Return the [x, y] coordinate for the center point of the cell that contains the specified text.  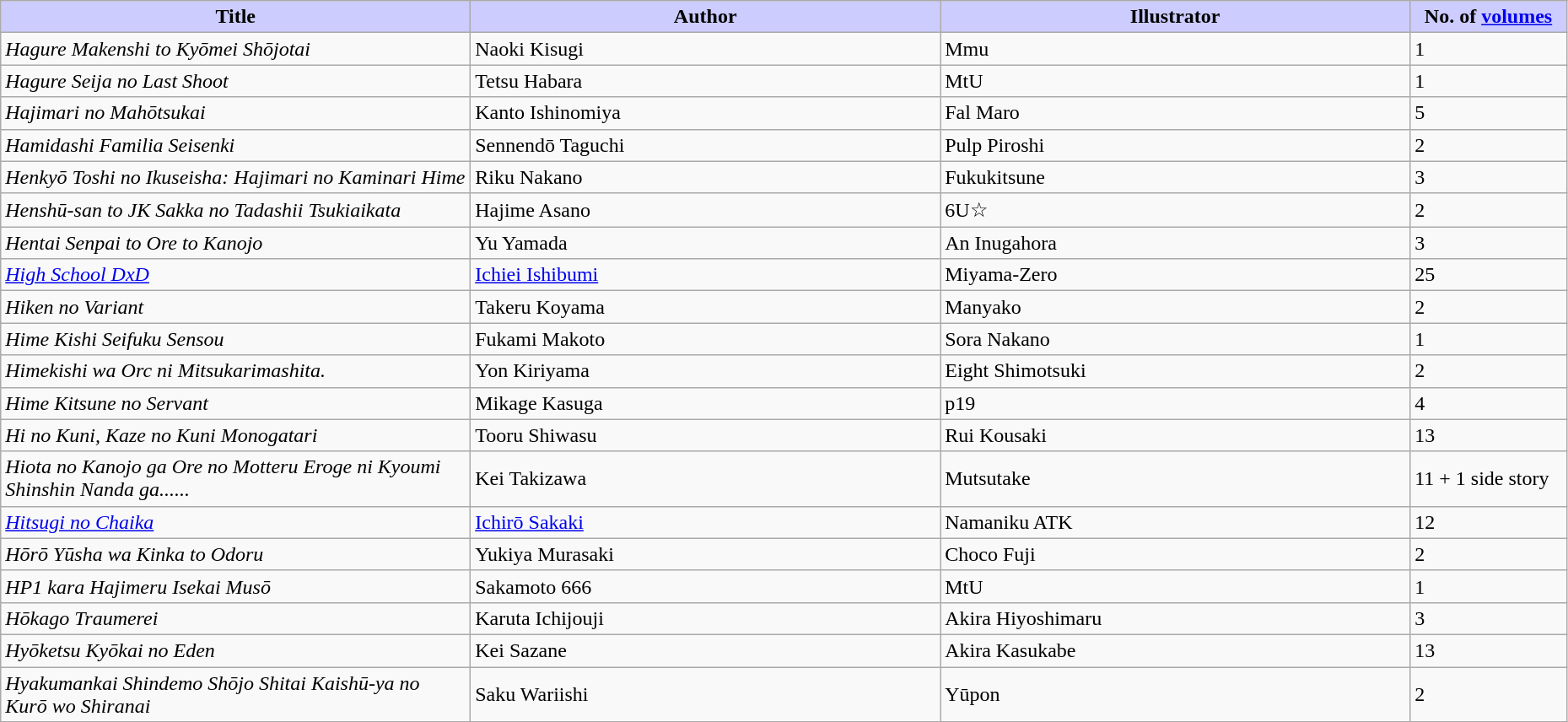
Henkyō Toshi no Ikuseisha: Hajimari no Kaminari Hime [236, 177]
Mmu [1176, 49]
Miyama-Zero [1176, 275]
Mikage Kasuga [705, 403]
Himekishi wa Orc ni Mitsukarimashita. [236, 371]
11 + 1 side story [1489, 479]
Henshū-san to JK Sakka no Tadashii Tsukiaikata [236, 210]
Fal Maro [1176, 113]
Riku Nakano [705, 177]
Choco Fuji [1176, 554]
Yon Kiriyama [705, 371]
Hajimari no Mahōtsukai [236, 113]
Takeru Koyama [705, 307]
Ichiei Ishibumi [705, 275]
12 [1489, 522]
25 [1489, 275]
HP1 kara Hajimeru Isekai Musō [236, 586]
No. of volumes [1489, 17]
4 [1489, 403]
Fukukitsune [1176, 177]
Yukiya Murasaki [705, 554]
Kei Takizawa [705, 479]
Karuta Ichijouji [705, 618]
Kei Sazane [705, 650]
Sennendō Taguchi [705, 145]
Pulp Piroshi [1176, 145]
Akira Hiyoshimaru [1176, 618]
Hi no Kuni, Kaze no Kuni Monogatari [236, 435]
Hentai Senpai to Ore to Kanojo [236, 243]
Hajime Asano [705, 210]
Sora Nakano [1176, 339]
Manyako [1176, 307]
Hyōketsu Kyōkai no Eden [236, 650]
Akira Kasukabe [1176, 650]
Hōkago Traumerei [236, 618]
Sakamoto 666 [705, 586]
Hime Kitsune no Servant [236, 403]
Title [236, 17]
Hyakumankai Shindemo Shōjo Shitai Kaishū-ya no Kurō wo Shiranai [236, 693]
Rui Kousaki [1176, 435]
Namaniku ATK [1176, 522]
Yūpon [1176, 693]
Eight Shimotsuki [1176, 371]
Kanto Ishinomiya [705, 113]
Hagure Seija no Last Shoot [236, 81]
Hitsugi no Chaika [236, 522]
Illustrator [1176, 17]
6U☆ [1176, 210]
Hamidashi Familia Seisenki [236, 145]
An Inugahora [1176, 243]
Mutsutake [1176, 479]
Fukami Makoto [705, 339]
Yu Yamada [705, 243]
Ichirō Sakaki [705, 522]
Tooru Shiwasu [705, 435]
Saku Wariishi [705, 693]
Hiken no Variant [236, 307]
Hiota no Kanojo ga Ore no Motteru Eroge ni Kyoumi Shinshin Nanda ga...... [236, 479]
p19 [1176, 403]
Hōrō Yūsha wa Kinka to Odoru [236, 554]
Author [705, 17]
Tetsu Habara [705, 81]
Hime Kishi Seifuku Sensou [236, 339]
Naoki Kisugi [705, 49]
5 [1489, 113]
Hagure Makenshi to Kyōmei Shōjotai [236, 49]
High School DxD [236, 275]
